Determine the (x, y) coordinate at the center of the cell enclosing the given text.  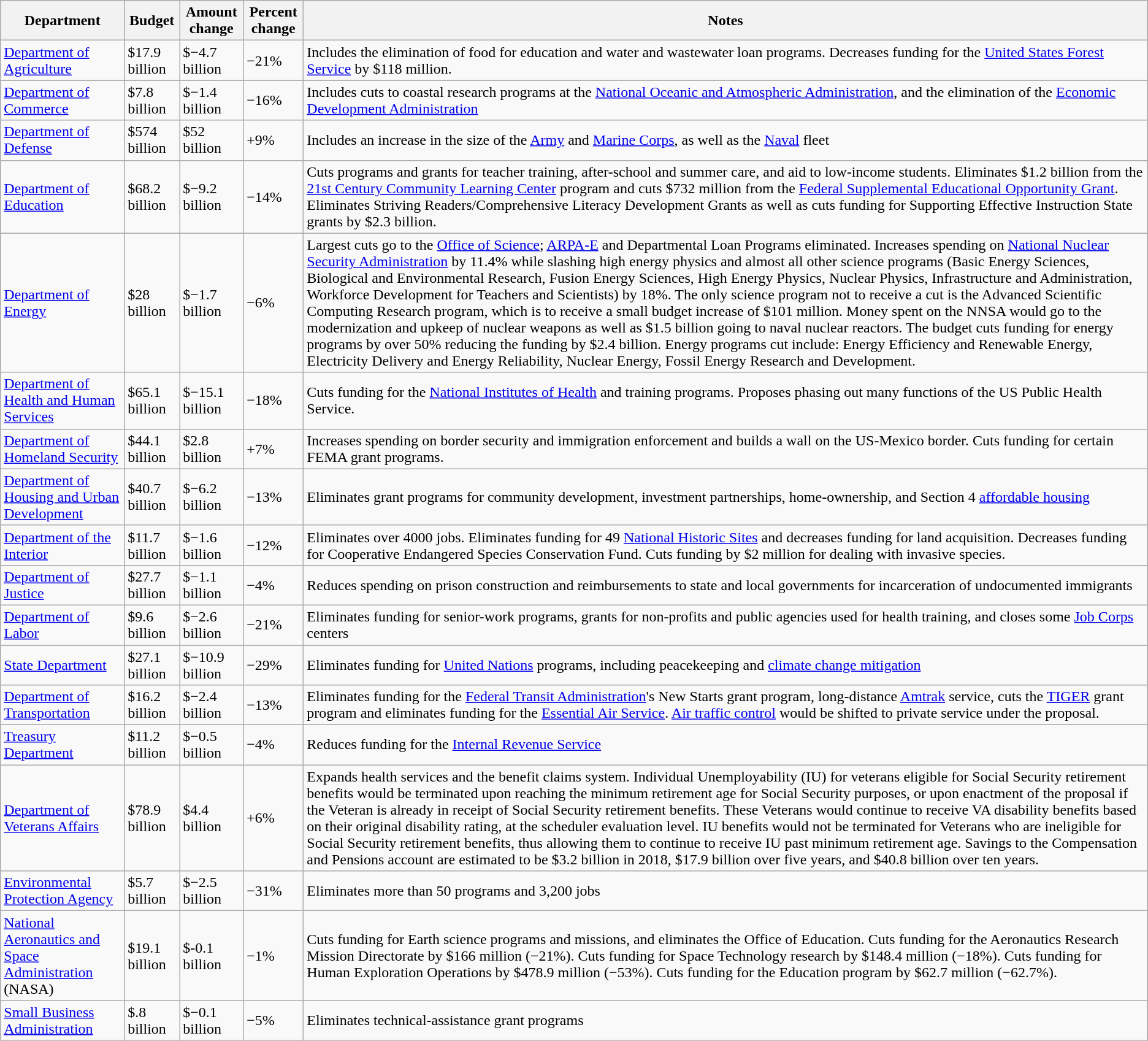
$−2.5 billion (212, 891)
+6% (274, 818)
$−0.1 billion (212, 1021)
Environmental Protection Agency (63, 891)
$4.4 billion (212, 818)
−5% (274, 1021)
+7% (274, 449)
Reduces funding for the Internal Revenue Service (725, 745)
Department of Education (63, 196)
$40.7 billion (152, 497)
Department of Health and Human Services (63, 401)
Notes (725, 21)
$−1.6 billion (212, 545)
$.8 billion (152, 1021)
$−10.9 billion (212, 665)
$−2.4 billion (212, 705)
$16.2 billion (152, 705)
$−1.7 billion (212, 303)
$19.1 billion (152, 956)
Department (63, 21)
Department of Transportation (63, 705)
Department of Defense (63, 140)
Eliminates funding for senior-work programs, grants for non-profits and public agencies used for health training, and closes some Job Corps centers (725, 624)
$65.1 billion (152, 401)
$11.7 billion (152, 545)
Department of Energy (63, 303)
$7.8 billion (152, 101)
$574 billion (152, 140)
Department of Veterans Affairs (63, 818)
Department of Homeland Security (63, 449)
Department of Justice (63, 585)
Reduces spending on prison construction and reimbursements to state and local governments for incarceration of undocumented immigrants (725, 585)
−1% (274, 956)
$−15.1 billion (212, 401)
Eliminates funding for United Nations programs, including peacekeeping and climate change mitigation (725, 665)
National Aeronautics and Space Administration (NASA) (63, 956)
$17.9 billion (152, 60)
$-0.1 billion (212, 956)
Percent change (274, 21)
Department of the Interior (63, 545)
$−2.6 billion (212, 624)
$27.7 billion (152, 585)
Eliminates grant programs for community development, investment partnerships, home-ownership, and Section 4 affordable housing (725, 497)
$−1.1 billion (212, 585)
State Department (63, 665)
−31% (274, 891)
Department of Labor (63, 624)
Amount change (212, 21)
$−4.7 billion (212, 60)
−18% (274, 401)
−12% (274, 545)
$68.2 billion (152, 196)
Treasury Department (63, 745)
Eliminates technical-assistance grant programs (725, 1021)
+9% (274, 140)
Small Business Administration (63, 1021)
$−0.5 billion (212, 745)
Budget (152, 21)
$−9.2 billion (212, 196)
$11.2 billion (152, 745)
$52 billion (212, 140)
$44.1 billion (152, 449)
−16% (274, 101)
$−1.4 billion (212, 101)
Eliminates more than 50 programs and 3,200 jobs (725, 891)
Department of Housing and Urban Development (63, 497)
−14% (274, 196)
$78.9 billion (152, 818)
$28 billion (152, 303)
$2.8 billion (212, 449)
−6% (274, 303)
$−6.2 billion (212, 497)
$27.1 billion (152, 665)
$5.7 billion (152, 891)
Cuts funding for the National Institutes of Health and training programs. Proposes phasing out many functions of the US Public Health Service. (725, 401)
Includes an increase in the size of the Army and Marine Corps, as well as the Naval fleet (725, 140)
Department of Agriculture (63, 60)
−29% (274, 665)
$9.6 billion (152, 624)
Department of Commerce (63, 101)
